Search for the cell housing the specified text and yield its (X, Y) center coordinate. 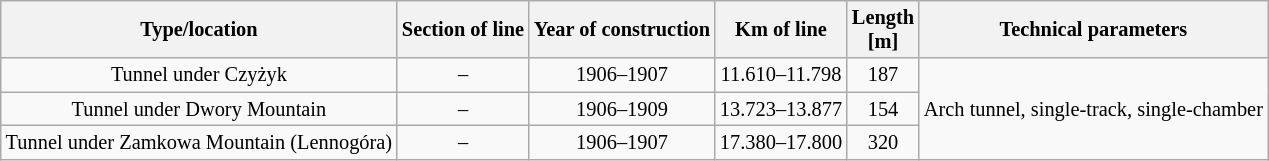
17.380–17.800 (781, 142)
Length[m] (883, 29)
Tunnel under Dwory Mountain (199, 109)
Tunnel under Zamkowa Mountain (Lennogóra) (199, 142)
13.723–13.877 (781, 109)
Technical parameters (1094, 29)
187 (883, 75)
Year of construction (622, 29)
Km of line (781, 29)
11.610–11.798 (781, 75)
154 (883, 109)
Section of line (463, 29)
Arch tunnel, single-track, single-chamber (1094, 108)
Tunnel under Czyżyk (199, 75)
1906–1909 (622, 109)
Type/location (199, 29)
320 (883, 142)
